Return the (x, y) coordinate for the center point of the cell that contains the specified text.  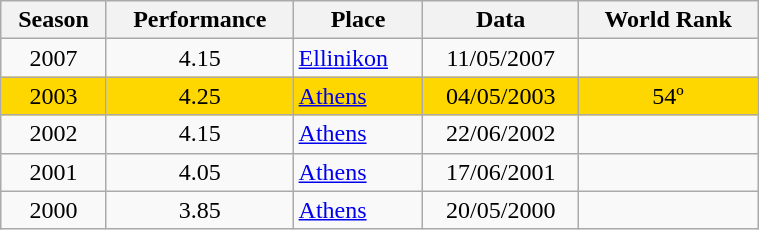
4.25 (200, 96)
Performance (200, 20)
2003 (54, 96)
2000 (54, 210)
2002 (54, 134)
4.05 (200, 172)
3.85 (200, 210)
2001 (54, 172)
Place (358, 20)
Season (54, 20)
Data (501, 20)
04/05/2003 (501, 96)
Ellinikon (358, 58)
World Rank (668, 20)
2007 (54, 58)
11/05/2007 (501, 58)
17/06/2001 (501, 172)
22/06/2002 (501, 134)
20/05/2000 (501, 210)
54º (668, 96)
